Capture the cell that displays the provided text and extract its [X, Y] central coordinate. 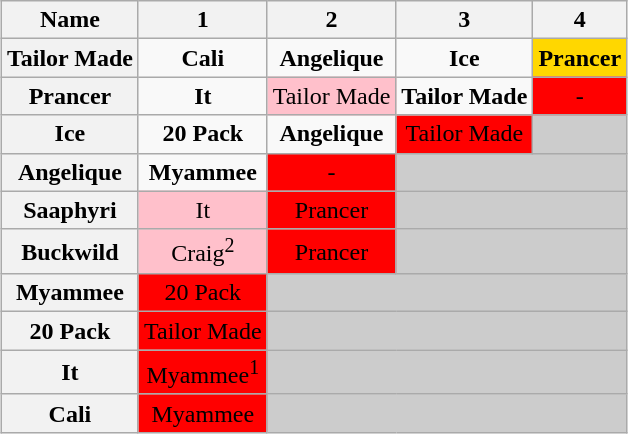
Craig2 [202, 252]
Name [70, 20]
4 [580, 20]
3 [464, 20]
Buckwild [70, 252]
2 [332, 20]
Myammee1 [202, 372]
Saaphyri [70, 210]
1 [202, 20]
